Pinpoint the cell where the given text exists, returning its (x, y) midpoint coordinate. 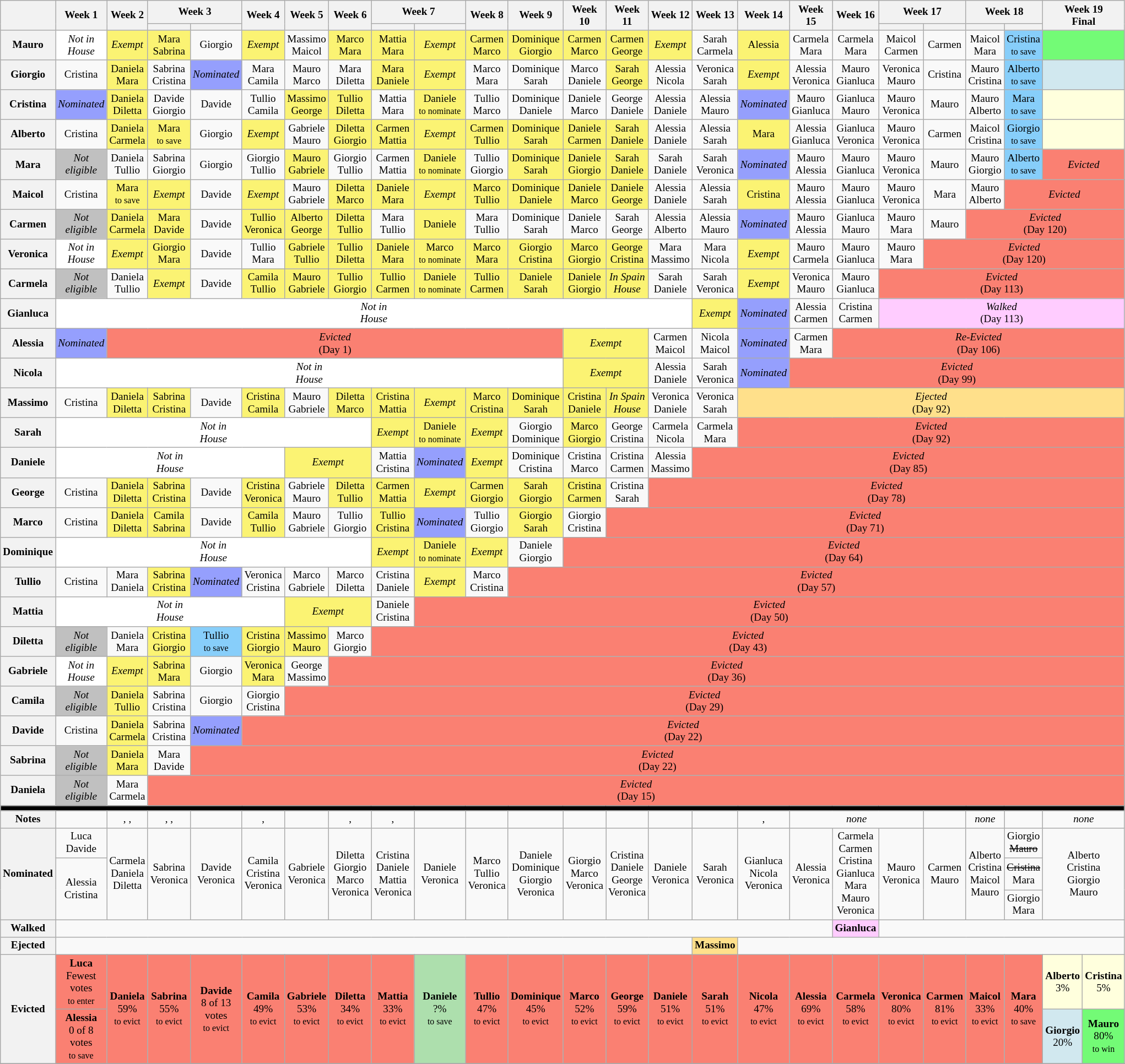
Davide8 of 13 votesto evict (216, 1009)
DanieleCarmen (584, 134)
Evicted(Day 50) (770, 611)
LucaDavide (82, 843)
Evicted(Day 29) (704, 701)
MaraMassimo (670, 254)
Evicted(Day 43) (748, 642)
CristinaSarah (627, 492)
CarmenGeorge (627, 45)
Cristina5% (1104, 981)
Camila (28, 701)
SarahCarmela (715, 45)
MaraCamila (263, 75)
Week 15 (811, 15)
DilettaGiorgioMarcoVeronica (350, 873)
Gabriele (28, 671)
Week 4 (263, 15)
Veronica (28, 254)
Alberto (28, 134)
Week 8 (487, 15)
Sabrina (28, 761)
GabrieleTullio (306, 254)
Diletta (28, 642)
George59%to evict (627, 1009)
AlessiaAlberto (670, 224)
MarcoDaniele (584, 75)
Tullioto save (216, 642)
VeronicaDaniele (670, 403)
MaicolMara (985, 45)
Daniela (28, 790)
DominiqueGiorgio (536, 45)
Carmela58%to evict (856, 1009)
Week 18 (1004, 12)
MassimoMauro (306, 642)
GeorgeMassimo (306, 671)
MauroGiorgio (985, 164)
MattiaCristina (392, 463)
Week 1 (82, 15)
Maicol (28, 194)
CarmelaCarmenCristinaGianlucaMaraMauroVeronica (856, 873)
CarmenTullio (487, 134)
GiorgioMarcoVeronica (584, 873)
MarcoGabriele (306, 582)
CristinaMattia (392, 403)
Alessia69%to evict (811, 1009)
Alessia0 of 8 votesto save (82, 1036)
Evicted(Day 78) (886, 492)
SabrinaMara (169, 671)
Sabrina55%to evict (169, 1009)
CarmenMara (811, 343)
SabrinaVeronica (169, 873)
Week 2 (127, 15)
Evicted(Day 64) (844, 552)
Marco52%to evict (584, 1009)
MassimoMaicol (306, 45)
Week 5 (306, 15)
Mauro80%to win (1104, 1036)
Week 7 (419, 12)
GianlucaNicolaVeronica (764, 873)
Walked(Day 113) (1002, 313)
GeorgeDaniele (627, 105)
GiorgioDominique (536, 433)
MauroMarco (306, 75)
MaraNicola (715, 254)
CamilaCristinaVeronica (263, 873)
CarmenMauro (945, 873)
SabrinaGiorgio (169, 164)
CristinaDanieleGeorgeVeronica (627, 873)
Nicola47%to evict (764, 1009)
GianlucaVeronica (856, 134)
MauroCarmela (811, 254)
Week 6 (350, 15)
Mattia (28, 611)
LucaFewest votesto enter (82, 981)
Week 19Final (1084, 15)
AlessiaGianluca (811, 134)
TullioVeronica (263, 224)
Marco (28, 522)
Week 13 (715, 15)
Walked (28, 929)
TullioMara (263, 254)
MauroCristina (985, 75)
Evicted(Day 57) (816, 582)
AlbertoCristinaMaicolMauro (985, 873)
DanieleCristina (392, 611)
DanieleGeorge (627, 194)
Week 12 (670, 15)
Marcoto nominate (440, 254)
AlessiaNicola (670, 75)
CristinaMarco (584, 463)
Week 9 (536, 15)
Cristinato save (1024, 45)
AlbertoGeorge (306, 224)
Camila49%to evict (263, 1009)
VeronicaMara (263, 671)
MaicolCarmen (901, 45)
AlbertoCristinaGiorgioMauro (1084, 873)
Re-Evicted(Day 106) (978, 343)
TullioCamila (263, 105)
AlessiaCarmen (811, 313)
Sarah (28, 433)
MaraDaniele (392, 75)
DavideGiorgio (169, 105)
DavideVeronica (216, 873)
Daniele?%to save (440, 1009)
CarmelaNicola (670, 433)
Week 14 (764, 15)
MarcoDiletta (350, 582)
MaraCarmela (127, 790)
DanieleSarah (536, 284)
GiorgioSarah (536, 522)
CristinaVeronica (263, 492)
Giorgio20% (1063, 1036)
Veronica80%to evict (901, 1009)
Ejected (28, 946)
NicolaMaicol (715, 343)
CarmenGiorgio (487, 492)
Week 17 (922, 12)
Dominique45%to evict (536, 1009)
CristinaMara (1024, 873)
DominiqueCristina (536, 463)
GabrieleVeronica (306, 873)
CarmelaDanielaDiletta (127, 873)
Daniele51%to evict (670, 1009)
Gabriele53%to evict (306, 1009)
CristinaDanieleMattiaVeronica (392, 873)
Evicted(Day 71) (866, 522)
DanieleDominiqueGiorgioVeronica (536, 873)
Evicted(Day 36) (727, 671)
GiorgioMauro (1024, 843)
Ejected(Day 92) (931, 403)
MaicolCristina (985, 134)
DilettaGiorgio (350, 134)
MaraSabrina (169, 45)
MaraDaniela (127, 582)
AlessiaCristina (82, 888)
Evicted(Day 99) (958, 373)
Dominique (28, 552)
Evicted(Day 15) (636, 790)
CristinaCamila (263, 403)
Carmela (28, 284)
Tullio (28, 582)
Week 10 (584, 15)
Week 11 (627, 15)
Diletta34%to evict (350, 1009)
MarcoTullioVeronica (487, 873)
Giorgioto save (1024, 134)
Evicted(Day 1) (335, 343)
MassimoGeorge (306, 105)
George (28, 492)
Tullio47%to evict (487, 1009)
CamilaSabrina (169, 522)
Maicol33%to evict (985, 1009)
Week 16 (856, 15)
AlessiaMassimo (670, 463)
Evicted(Day 92) (931, 433)
Notes (28, 819)
Sarah51%to evict (715, 1009)
VeronicaCristina (263, 582)
Daniela59%to evict (127, 1009)
Evicted(Day 113) (1002, 284)
Evicted(Day 85) (908, 463)
TullioCristina (392, 522)
MarcoTullio (487, 194)
Nicola (28, 373)
MaraDiletta (350, 75)
CarmenMaicol (670, 343)
Week 3 (195, 12)
Mara40%to save (1024, 1009)
TullioMarco (487, 105)
Mattia33%to evict (392, 1009)
SarahGiorgio (536, 492)
Carmen81%to evict (945, 1009)
Alberto3% (1063, 981)
